For the text-containing cell, return its midpoint in [x, y] coordinate format. 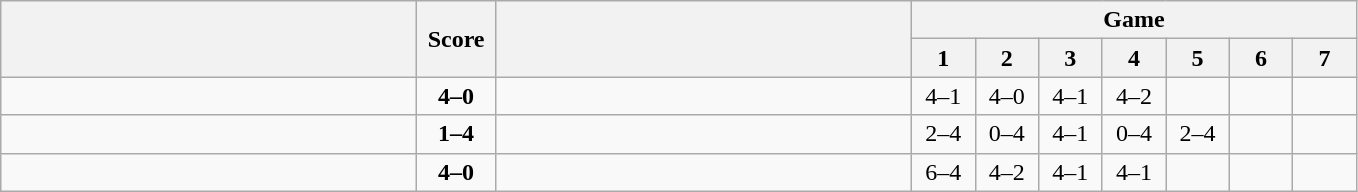
7 [1325, 58]
1 [943, 58]
1–4 [456, 134]
Score [456, 39]
6 [1261, 58]
Game [1134, 20]
4 [1134, 58]
6–4 [943, 172]
5 [1198, 58]
3 [1071, 58]
2 [1007, 58]
